Extract the [X, Y] coordinate from the center of the cell holding the provided text.  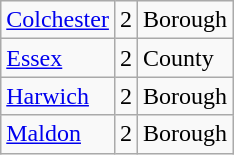
County [186, 58]
Harwich [58, 96]
Essex [58, 58]
Colchester [58, 20]
Maldon [58, 134]
